Scan for the cell matching the given text and deliver its (X, Y) coordinate at center. 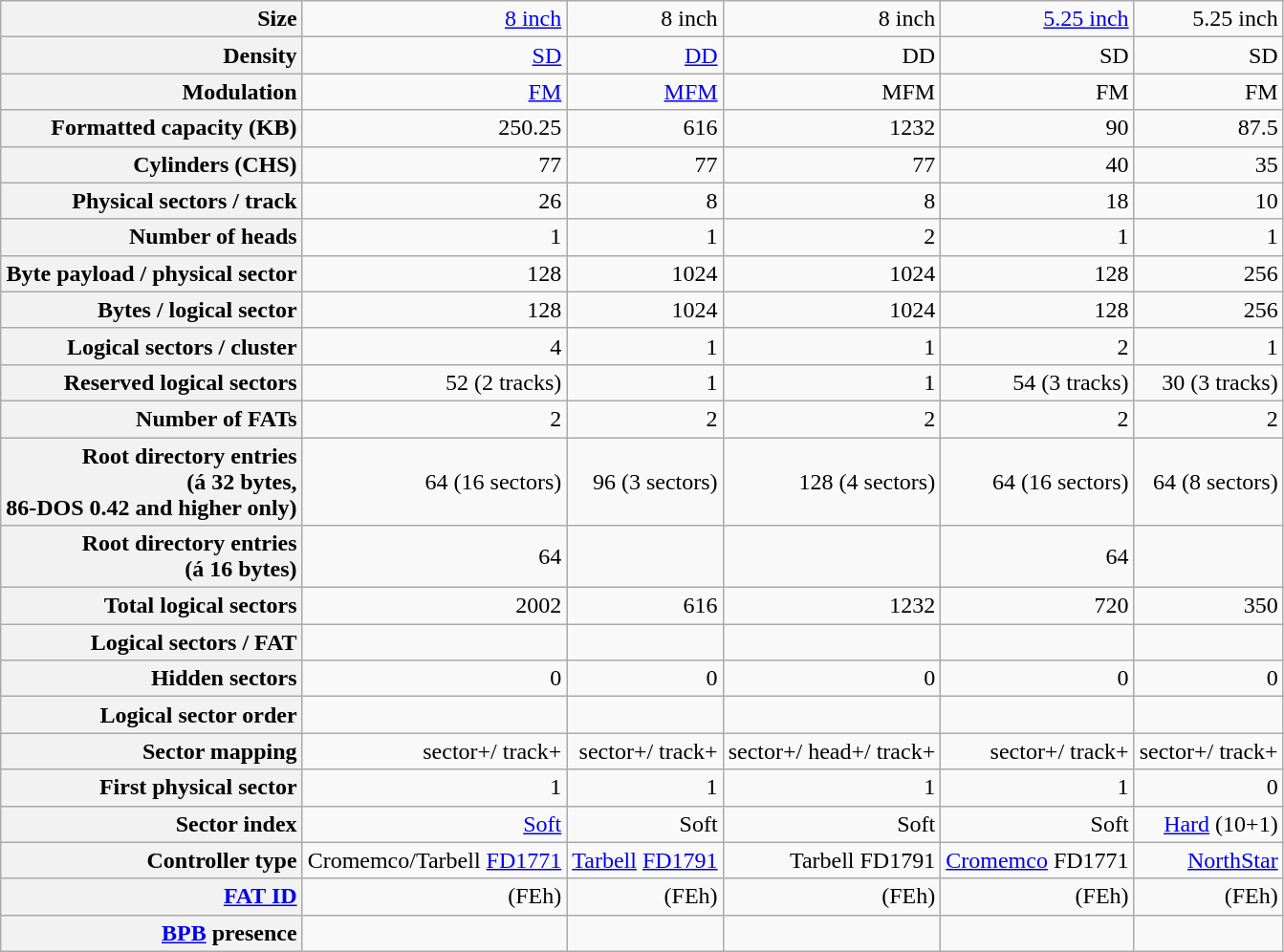
Density (151, 55)
Logical sector order (151, 715)
720 (1037, 606)
BPB presence (151, 933)
Size (151, 19)
90 (1037, 128)
First physical sector (151, 788)
18 (1037, 201)
Number of FATs (151, 419)
64 (8 sectors) (1208, 482)
FAT ID (151, 897)
Controller type (151, 860)
40 (1037, 164)
Physical sectors / track (151, 201)
NorthStar (1208, 860)
54 (3 tracks) (1037, 382)
35 (1208, 164)
Cylinders (CHS) (151, 164)
Cromemco FD1771 (1037, 860)
128 (4 sectors) (832, 482)
350 (1208, 606)
Root directory entries(á 32 bytes,86-DOS 0.42 and higher only) (151, 482)
96 (3 sectors) (644, 482)
Total logical sectors (151, 606)
Byte payload / physical sector (151, 273)
10 (1208, 201)
Root directory entries(á 16 bytes) (151, 556)
2002 (434, 606)
26 (434, 201)
Logical sectors / FAT (151, 642)
250.25 (434, 128)
sector+/ head+/ track+ (832, 751)
Formatted capacity (KB) (151, 128)
Bytes / logical sector (151, 310)
Hard (10+1) (1208, 824)
Hidden sectors (151, 679)
Reserved logical sectors (151, 382)
Sector mapping (151, 751)
Logical sectors / cluster (151, 346)
Modulation (151, 92)
30 (3 tracks) (1208, 382)
87.5 (1208, 128)
Number of heads (151, 237)
Cromemco/Tarbell FD1771 (434, 860)
52 (2 tracks) (434, 382)
Sector index (151, 824)
4 (434, 346)
